Identify which cell holds the provided text, then report its (x, y) central coordinate. 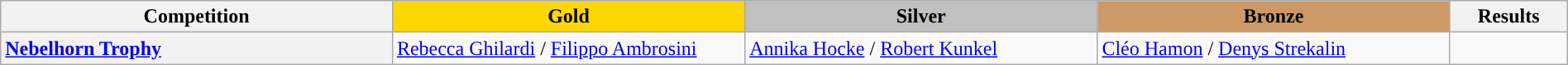
Silver (921, 17)
Competition (197, 17)
Bronze (1274, 17)
Results (1508, 17)
Rebecca Ghilardi / Filippo Ambrosini (568, 48)
Gold (568, 17)
Annika Hocke / Robert Kunkel (921, 48)
Nebelhorn Trophy (197, 48)
Cléo Hamon / Denys Strekalin (1274, 48)
